Detect which cell encompasses the target text, then output its (x, y) center coordinate. 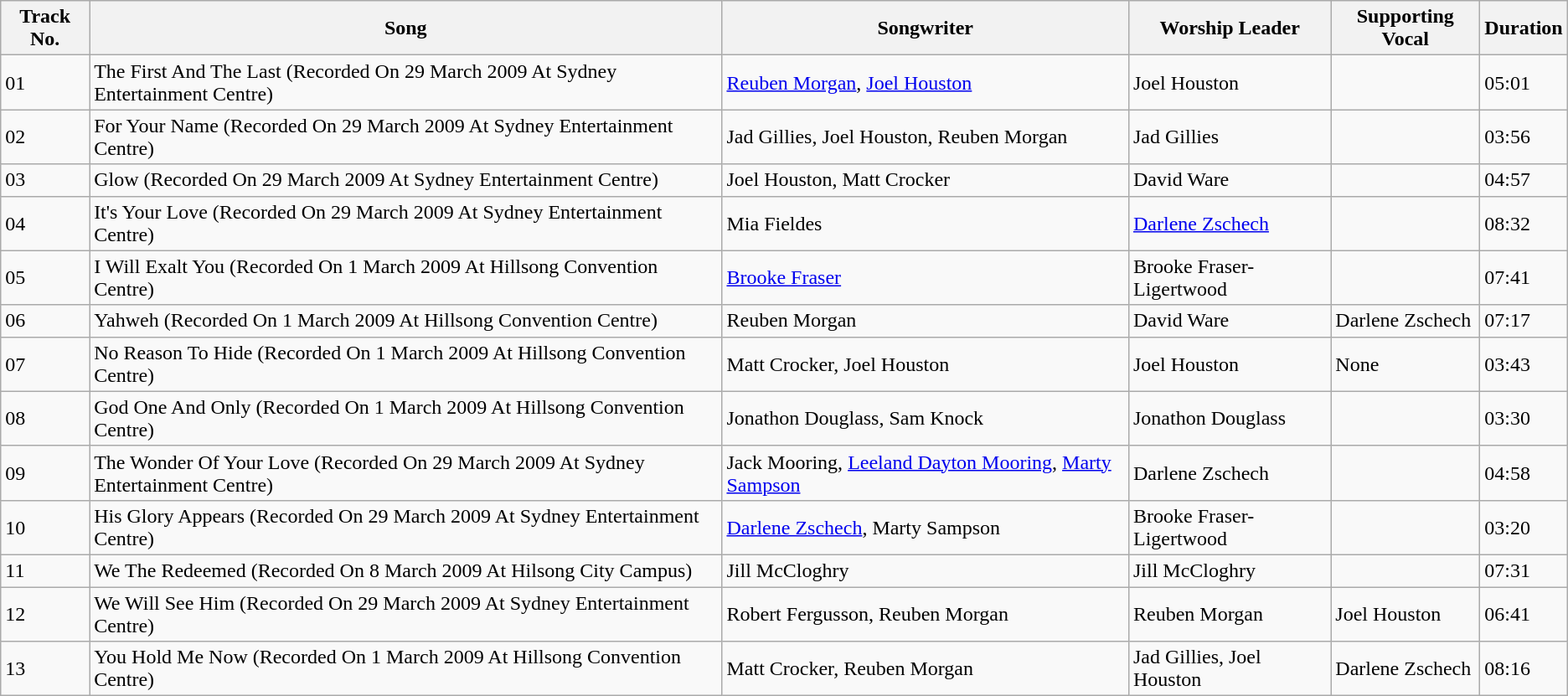
I Will Exalt You (Recorded On 1 March 2009 At Hillsong Convention Centre) (405, 278)
Mia Fieldes (926, 223)
Supporting Vocal (1406, 28)
We The Redeemed (Recorded On 8 March 2009 At Hilsong City Campus) (405, 570)
10 (45, 528)
Songwriter (926, 28)
Jack Mooring, Leeland Dayton Mooring, Marty Sampson (926, 472)
08:16 (1524, 668)
06:41 (1524, 613)
Jad Gillies (1230, 137)
Jad Gillies, Joel Houston (1230, 668)
07:31 (1524, 570)
08:32 (1524, 223)
Yahweh (Recorded On 1 March 2009 At Hillsong Convention Centre) (405, 321)
Worship Leader (1230, 28)
12 (45, 613)
The Wonder Of Your Love (Recorded On 29 March 2009 At Sydney Entertainment Centre) (405, 472)
Jonathon Douglass, Sam Knock (926, 419)
Brooke Fraser (926, 278)
Joel Houston, Matt Crocker (926, 180)
Jad Gillies, Joel Houston, Reuben Morgan (926, 137)
The First And The Last (Recorded On 29 March 2009 At Sydney Entertainment Centre) (405, 82)
04:58 (1524, 472)
Track No. (45, 28)
Jonathon Douglass (1230, 419)
03:43 (1524, 363)
None (1406, 363)
08 (45, 419)
Glow (Recorded On 29 March 2009 At Sydney Entertainment Centre) (405, 180)
03:56 (1524, 137)
07:17 (1524, 321)
God One And Only (Recorded On 1 March 2009 At Hillsong Convention Centre) (405, 419)
04 (45, 223)
It's Your Love (Recorded On 29 March 2009 At Sydney Entertainment Centre) (405, 223)
His Glory Appears (Recorded On 29 March 2009 At Sydney Entertainment Centre) (405, 528)
04:57 (1524, 180)
Robert Fergusson, Reuben Morgan (926, 613)
Darlene Zschech, Marty Sampson (926, 528)
Matt Crocker, Joel Houston (926, 363)
03:30 (1524, 419)
You Hold Me Now (Recorded On 1 March 2009 At Hillsong Convention Centre) (405, 668)
Duration (1524, 28)
Reuben Morgan, Joel Houston (926, 82)
07:41 (1524, 278)
We Will See Him (Recorded On 29 March 2009 At Sydney Entertainment Centre) (405, 613)
03:20 (1524, 528)
03 (45, 180)
05 (45, 278)
For Your Name (Recorded On 29 March 2009 At Sydney Entertainment Centre) (405, 137)
05:01 (1524, 82)
Matt Crocker, Reuben Morgan (926, 668)
06 (45, 321)
Song (405, 28)
11 (45, 570)
No Reason To Hide (Recorded On 1 March 2009 At Hillsong Convention Centre) (405, 363)
09 (45, 472)
13 (45, 668)
02 (45, 137)
01 (45, 82)
07 (45, 363)
